Return [x, y] of the center of cell containing provided text 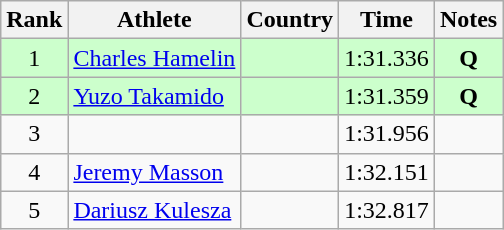
1:31.336 [387, 58]
Yuzo Takamido [154, 96]
2 [34, 96]
5 [34, 210]
1:32.817 [387, 210]
Time [387, 20]
1:31.359 [387, 96]
3 [34, 134]
Jeremy Masson [154, 172]
4 [34, 172]
Dariusz Kulesza [154, 210]
Rank [34, 20]
Country [290, 20]
1 [34, 58]
Notes [468, 20]
1:31.956 [387, 134]
1:32.151 [387, 172]
Athlete [154, 20]
Charles Hamelin [154, 58]
